Provide the (x, y) coordinate of the cell's center where the given text is located.  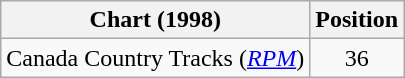
36 (357, 58)
Chart (1998) (156, 20)
Position (357, 20)
Canada Country Tracks (RPM) (156, 58)
